Find where the given text appears and provide that cell's center as (X, Y) coordinate. 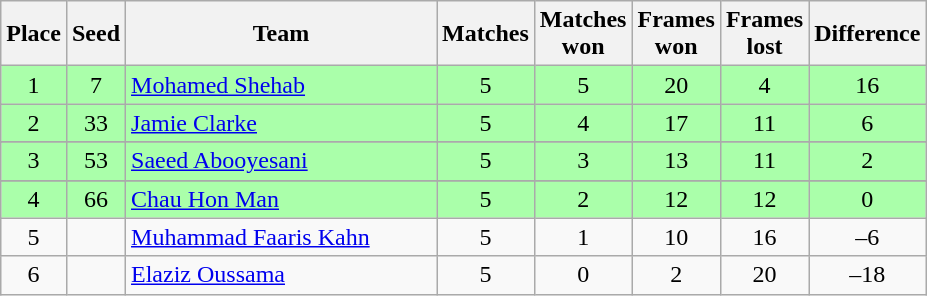
Frames won (676, 34)
Matches won (583, 34)
7 (96, 85)
Seed (96, 34)
33 (96, 123)
Team (282, 34)
Matches (486, 34)
13 (676, 161)
Jamie Clarke (282, 123)
53 (96, 161)
Place (34, 34)
Mohamed Shehab (282, 85)
Elaziz Oussama (282, 275)
17 (676, 123)
–18 (868, 275)
Chau Hon Man (282, 199)
Muhammad Faaris Kahn (282, 237)
Difference (868, 34)
–6 (868, 237)
66 (96, 199)
Frames lost (764, 34)
10 (676, 237)
Saeed Abooyesani (282, 161)
